Identify which cell holds the provided text, then report its [X, Y] central coordinate. 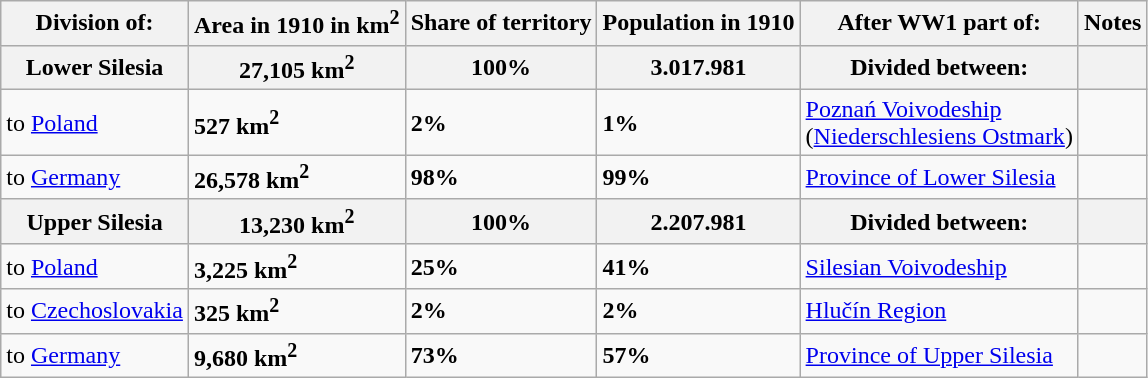
1% [698, 122]
Population in 1910 [698, 24]
25% [501, 266]
98% [501, 178]
Province of Lower Silesia [939, 178]
Poznań Voivodeship(Niederschlesiens Ostmark) [939, 122]
Province of Upper Silesia [939, 356]
3,225 km2 [296, 266]
Lower Silesia [95, 68]
527 km2 [296, 122]
57% [698, 356]
325 km2 [296, 312]
Upper Silesia [95, 222]
to Czechoslovakia [95, 312]
Hlučín Region [939, 312]
13,230 km2 [296, 222]
Area in 1910 in km2 [296, 24]
Silesian Voivodeship [939, 266]
After WW1 part of: [939, 24]
2.207.981 [698, 222]
Notes [1112, 24]
41% [698, 266]
3.017.981 [698, 68]
73% [501, 356]
99% [698, 178]
27,105 km2 [296, 68]
9,680 km2 [296, 356]
Division of: [95, 24]
26,578 km2 [296, 178]
Share of territory [501, 24]
